Provide the [X, Y] coordinate of the cell's center where the given text is located.  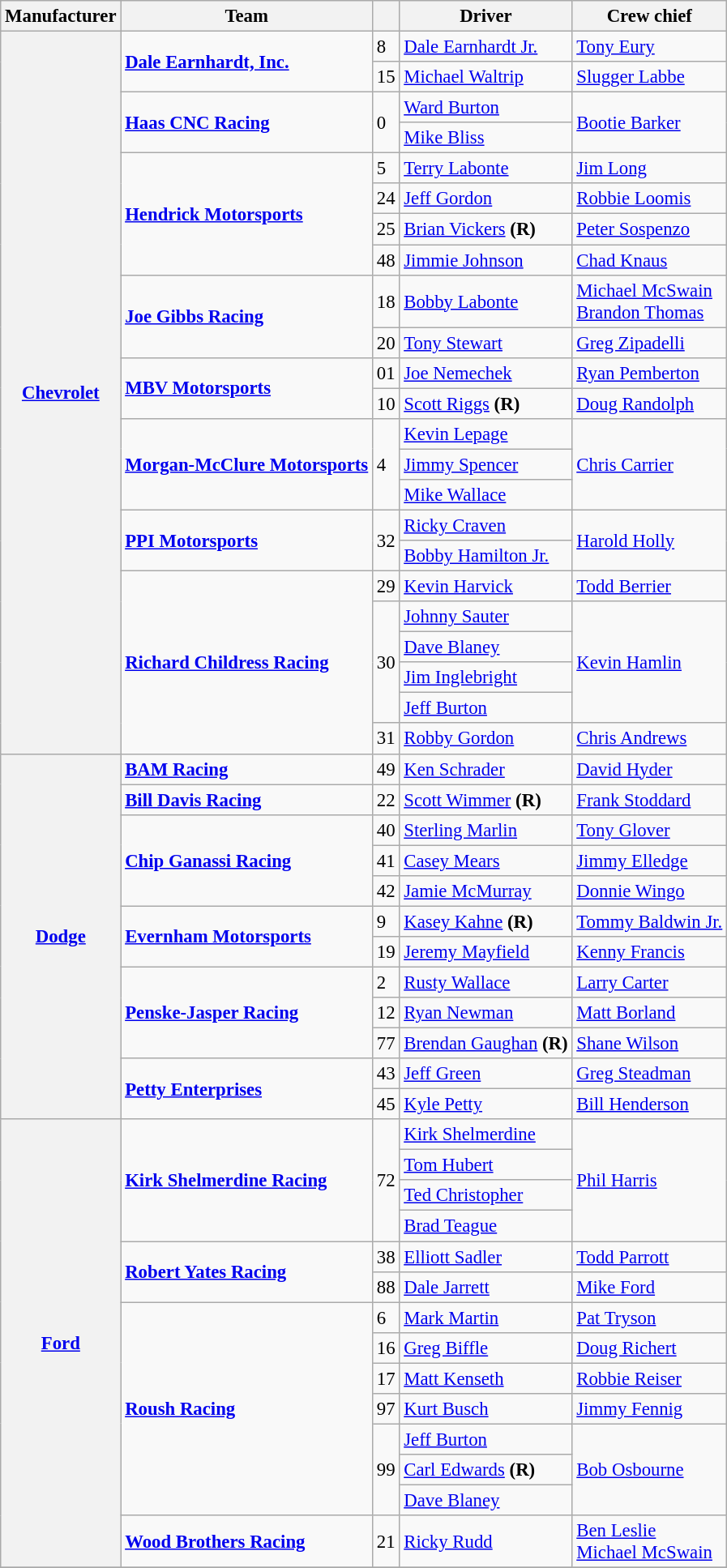
Dodge [61, 937]
Bobby Labonte [486, 301]
Bob Osbourne [650, 1470]
6 [386, 1318]
David Hyder [650, 769]
Ben Leslie Michael McSwain [650, 1541]
Mike Ford [650, 1287]
Jamie McMurray [486, 891]
Kirk Shelmerdine [486, 1134]
Jeff Green [486, 1074]
Bootie Barker [650, 123]
Robbie Loomis [650, 199]
Slugger Labbe [650, 77]
Scott Riggs (R) [486, 404]
10 [386, 404]
Peter Sospenzo [650, 229]
22 [386, 800]
Michael Waltrip [486, 77]
5 [386, 169]
Kasey Kahne (R) [486, 921]
12 [386, 1013]
Matt Borland [650, 1013]
Dale Jarrett [486, 1287]
45 [386, 1104]
Michael McSwain Brandon Thomas [650, 301]
Greg Zipadelli [650, 343]
Ted Christopher [486, 1195]
Robby Gordon [486, 739]
Harold Holly [650, 540]
Jeremy Mayfield [486, 952]
15 [386, 77]
32 [386, 540]
Casey Mears [486, 861]
Morgan-McClure Motorsports [246, 465]
49 [386, 769]
Chip Ganassi Racing [246, 861]
Doug Randolph [650, 404]
Haas CNC Racing [246, 123]
Roush Racing [246, 1408]
16 [386, 1348]
Chris Andrews [650, 739]
Hendrick Motorsports [246, 214]
Scott Wimmer (R) [486, 800]
PPI Motorsports [246, 540]
42 [386, 891]
Ricky Rudd [486, 1541]
31 [386, 739]
9 [386, 921]
Kevin Lepage [486, 434]
72 [386, 1180]
18 [386, 301]
21 [386, 1541]
Dale Earnhardt Jr. [486, 47]
Driver [486, 16]
19 [386, 952]
Tony Glover [650, 830]
Mike Bliss [486, 138]
Kenny Francis [650, 952]
Todd Parrott [650, 1257]
20 [386, 343]
Tom Hubert [486, 1165]
Tommy Baldwin Jr. [650, 921]
Donnie Wingo [650, 891]
Evernham Motorsports [246, 937]
Penske-Jasper Racing [246, 1013]
88 [386, 1287]
97 [386, 1409]
Richard Childress Racing [246, 663]
Greg Biffle [486, 1348]
4 [386, 465]
Bobby Hamilton Jr. [486, 556]
Brad Teague [486, 1226]
Jimmy Fennig [650, 1409]
Rusty Wallace [486, 982]
8 [386, 47]
Ryan Pemberton [650, 373]
17 [386, 1378]
Larry Carter [650, 982]
Ken Schrader [486, 769]
38 [386, 1257]
77 [386, 1044]
Shane Wilson [650, 1044]
Frank Stoddard [650, 800]
01 [386, 373]
BAM Racing [246, 769]
Pat Tryson [650, 1318]
Jimmie Johnson [486, 260]
Robbie Reiser [650, 1378]
Kyle Petty [486, 1104]
Chris Carrier [650, 465]
40 [386, 830]
Brian Vickers (R) [486, 229]
Terry Labonte [486, 169]
Ricky Craven [486, 525]
29 [386, 587]
0 [386, 123]
Team [246, 16]
Jimmy Elledge [650, 861]
Robert Yates Racing [246, 1272]
Joe Nemechek [486, 373]
Todd Berrier [650, 587]
Mark Martin [486, 1318]
MBV Motorsports [246, 387]
Doug Richert [650, 1348]
Elliott Sadler [486, 1257]
Tony Stewart [486, 343]
Kurt Busch [486, 1409]
Crew chief [650, 16]
Ward Burton [486, 108]
48 [386, 260]
Bill Davis Racing [246, 800]
Greg Steadman [650, 1074]
Sterling Marlin [486, 830]
Jeff Gordon [486, 199]
Matt Kenseth [486, 1378]
Kevin Hamlin [650, 662]
Bill Henderson [650, 1104]
Joe Gibbs Racing [246, 316]
Petty Enterprises [246, 1089]
25 [386, 229]
30 [386, 662]
Jimmy Spencer [486, 464]
24 [386, 199]
99 [386, 1470]
Chevrolet [61, 393]
2 [386, 982]
Jim Inglebright [486, 677]
Carl Edwards (R) [486, 1470]
Manufacturer [61, 16]
Brendan Gaughan (R) [486, 1044]
Kirk Shelmerdine Racing [246, 1180]
Wood Brothers Racing [246, 1541]
Chad Knaus [650, 260]
Kevin Harvick [486, 587]
Ryan Newman [486, 1013]
Ford [61, 1344]
Jim Long [650, 169]
Mike Wallace [486, 495]
Phil Harris [650, 1180]
41 [386, 861]
43 [386, 1074]
Dale Earnhardt, Inc. [246, 62]
Johnny Sauter [486, 617]
Tony Eury [650, 47]
